Pinpoint the cell where the given text exists, returning its [X, Y] midpoint coordinate. 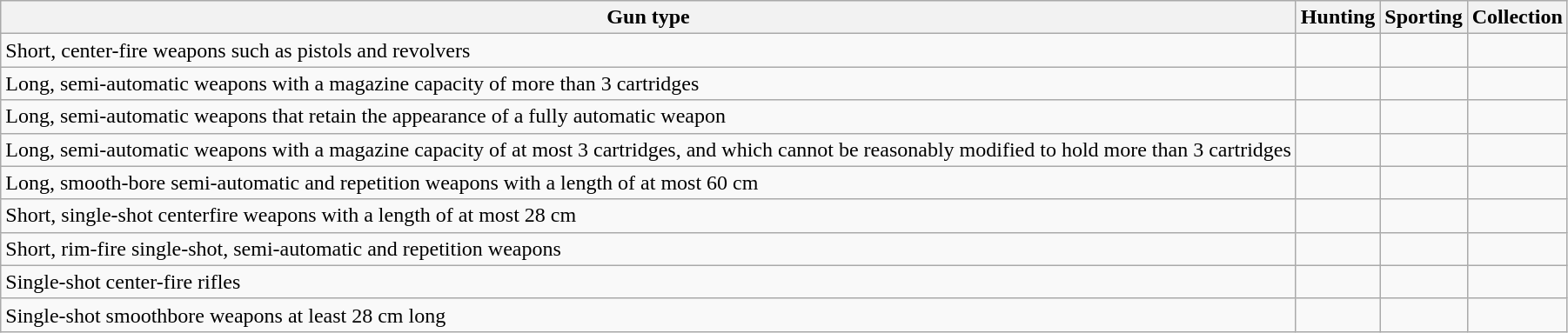
Short, center-fire weapons such as pistols and revolvers [649, 50]
Collection [1518, 17]
Hunting [1337, 17]
Long, smooth-bore semi-automatic and repetition weapons with a length of at most 60 cm [649, 183]
Single-shot smoothbore weapons at least 28 cm long [649, 315]
Long, semi-automatic weapons that retain the appearance of a fully automatic weapon [649, 117]
Gun type [649, 17]
Sporting [1424, 17]
Single-shot center-fire rifles [649, 282]
Long, semi-automatic weapons with a magazine capacity of at most 3 cartridges, and which cannot be reasonably modified to hold more than 3 cartridges [649, 150]
Long, semi-automatic weapons with a magazine capacity of more than 3 cartridges [649, 83]
Short, rim-fire single-shot, semi-automatic and repetition weapons [649, 249]
Short, single-shot centerfire weapons with a length of at most 28 cm [649, 216]
